Scan for the cell matching the given text and deliver its [x, y] coordinate at center. 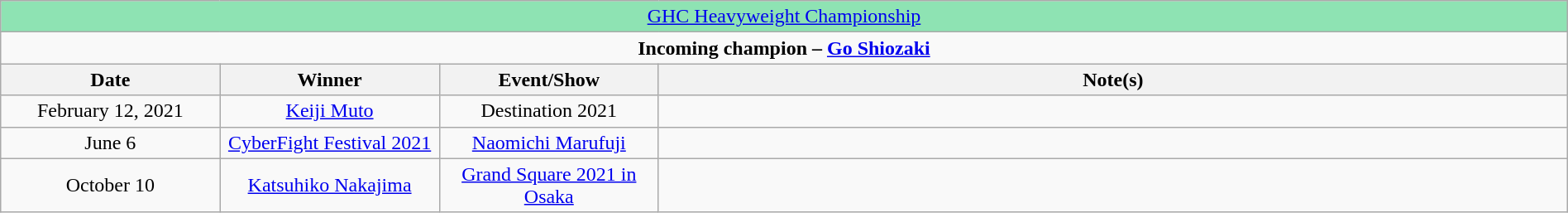
Date [111, 80]
Note(s) [1113, 80]
GHC Heavyweight Championship [784, 17]
Grand Square 2021 in Osaka [549, 186]
February 12, 2021 [111, 111]
Event/Show [549, 80]
June 6 [111, 143]
Naomichi Marufuji [549, 143]
Incoming champion – Go Shiozaki [784, 48]
Winner [329, 80]
October 10 [111, 186]
Destination 2021 [549, 111]
Katsuhiko Nakajima [329, 186]
Keiji Muto [329, 111]
CyberFight Festival 2021 [329, 143]
